Extract the [X, Y] coordinate from the center of the cell holding the provided text.  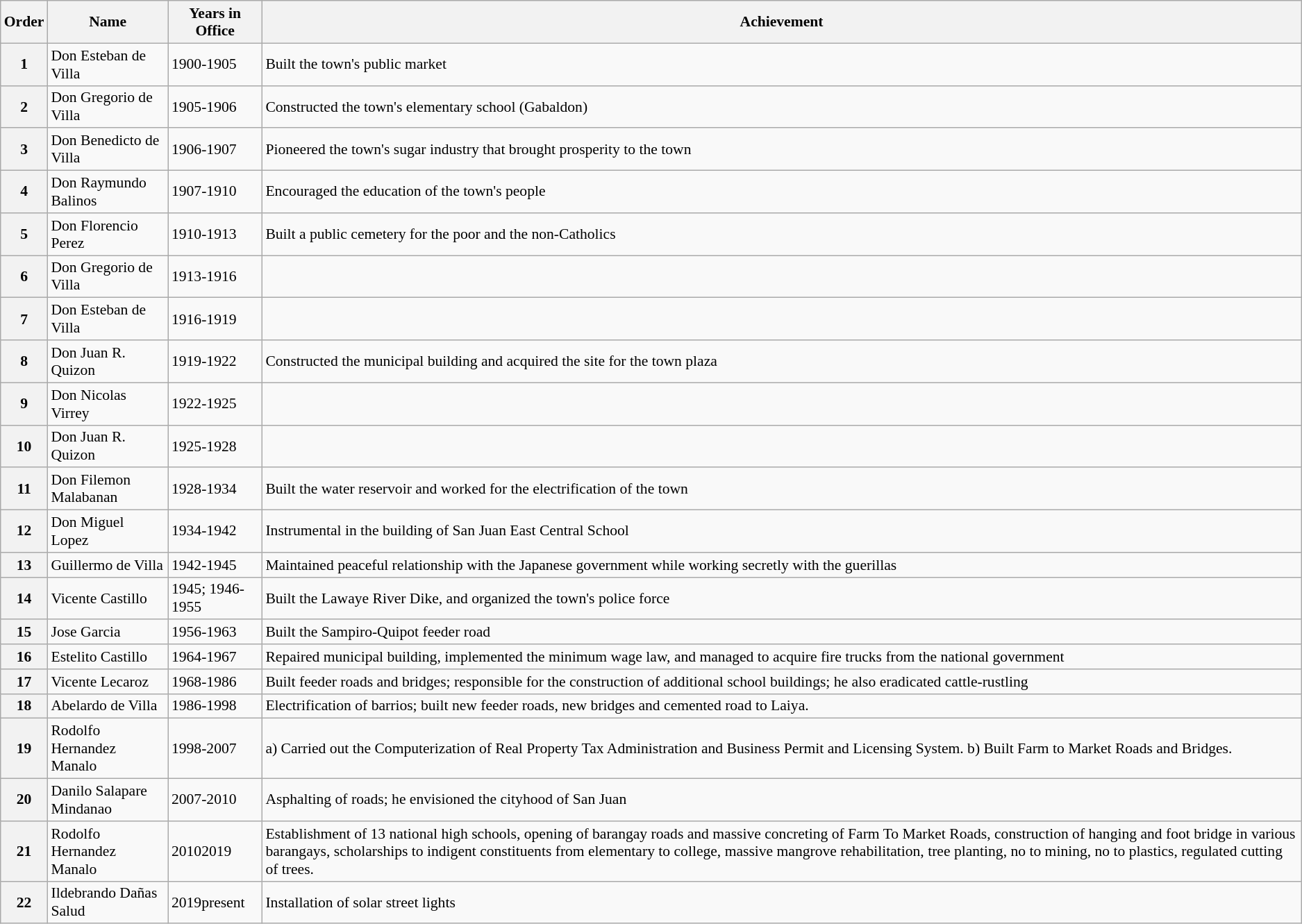
9 [24, 404]
1986-1998 [215, 706]
1 [24, 64]
1916-1919 [215, 319]
Vicente Lecaroz [108, 682]
4 [24, 192]
22 [24, 902]
Don Nicolas Virrey [108, 404]
1905-1906 [215, 107]
1910-1913 [215, 235]
21 [24, 851]
1919-1922 [215, 361]
19 [24, 748]
Built the town's public market [781, 64]
Vicente Castillo [108, 598]
1907-1910 [215, 192]
1945; 1946-1955 [215, 598]
6 [24, 276]
Encouraged the education of the town's people [781, 192]
14 [24, 598]
18 [24, 706]
Repaired municipal building, implemented the minimum wage law, and managed to acquire fire trucks from the national government [781, 657]
20102019 [215, 851]
10 [24, 446]
1922-1925 [215, 404]
Pioneered the town's sugar industry that brought prosperity to the town [781, 150]
1928-1934 [215, 489]
2 [24, 107]
Built the Lawaye River Dike, and organized the town's police force [781, 598]
Don Benedicto de Villa [108, 150]
Constructed the town's elementary school (Gabaldon) [781, 107]
2019present [215, 902]
16 [24, 657]
1925-1928 [215, 446]
11 [24, 489]
1964-1967 [215, 657]
Estelito Castillo [108, 657]
Built feeder roads and bridges; responsible for the construction of additional school buildings; he also eradicated cattle-rustling [781, 682]
Built the Sampiro-Quipot feeder road [781, 632]
Guillermo de Villa [108, 565]
12 [24, 532]
Installation of solar street lights [781, 902]
Asphalting of roads; he envisioned the cityhood of San Juan [781, 800]
Ildebrando Dañas Salud [108, 902]
Years in Office [215, 22]
5 [24, 235]
1913-1916 [215, 276]
Built a public cemetery for the poor and the non-Catholics [781, 235]
3 [24, 150]
1998-2007 [215, 748]
Maintained peaceful relationship with the Japanese government while working secretly with the guerillas [781, 565]
Name [108, 22]
Order [24, 22]
Don Florencio Perez [108, 235]
8 [24, 361]
13 [24, 565]
1900-1905 [215, 64]
Instrumental in the building of San Juan East Central School [781, 532]
Constructed the municipal building and acquired the site for the town plaza [781, 361]
Don Filemon Malabanan [108, 489]
15 [24, 632]
1906-1907 [215, 150]
Abelardo de Villa [108, 706]
1968-1986 [215, 682]
Built the water reservoir and worked for the electrification of the town [781, 489]
2007-2010 [215, 800]
Achievement [781, 22]
17 [24, 682]
Don Raymundo Balinos [108, 192]
Jose Garcia [108, 632]
Danilo Salapare Mindanao [108, 800]
Don Miguel Lopez [108, 532]
1934-1942 [215, 532]
7 [24, 319]
20 [24, 800]
Electrification of barrios; built new feeder roads, new bridges and cemented road to Laiya. [781, 706]
1942-1945 [215, 565]
1956-1963 [215, 632]
